Identify which cell holds the provided text, then report its [X, Y] central coordinate. 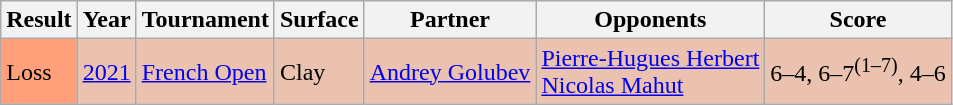
Partner [450, 20]
Score [858, 20]
2021 [106, 72]
Result [39, 20]
Year [106, 20]
Surface [319, 20]
Tournament [205, 20]
Loss [39, 72]
Andrey Golubev [450, 72]
6–4, 6–7(1–7), 4–6 [858, 72]
Opponents [650, 20]
Pierre-Hugues Herbert Nicolas Mahut [650, 72]
French Open [205, 72]
Clay [319, 72]
